Return the (X, Y) coordinate for the center point of the cell that contains the specified text.  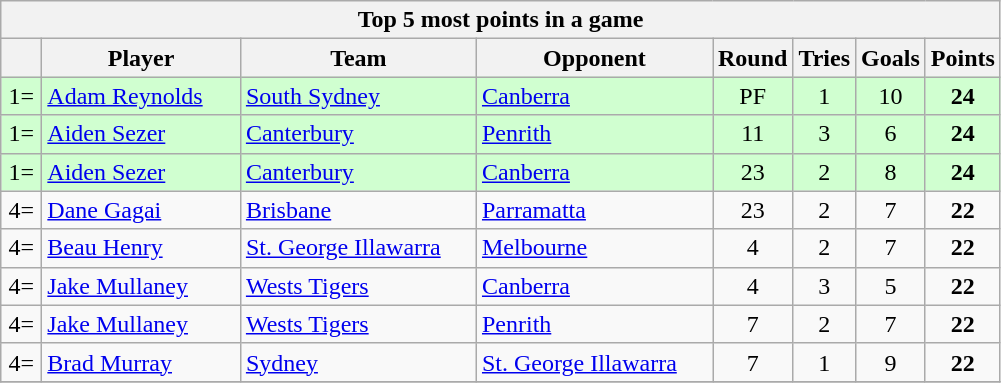
Beau Henry (142, 248)
9 (891, 362)
Goals (891, 58)
10 (891, 96)
Points (962, 58)
Round (752, 58)
8 (891, 172)
South Sydney (358, 96)
Dane Gagai (142, 210)
Sydney (358, 362)
Player (142, 58)
Team (358, 58)
11 (752, 134)
PF (752, 96)
5 (891, 286)
Brisbane (358, 210)
Top 5 most points in a game (501, 20)
Brad Murray (142, 362)
Tries (824, 58)
6 (891, 134)
Melbourne (594, 248)
Opponent (594, 58)
Adam Reynolds (142, 96)
Parramatta (594, 210)
